Return [x, y] of the center of cell containing provided text 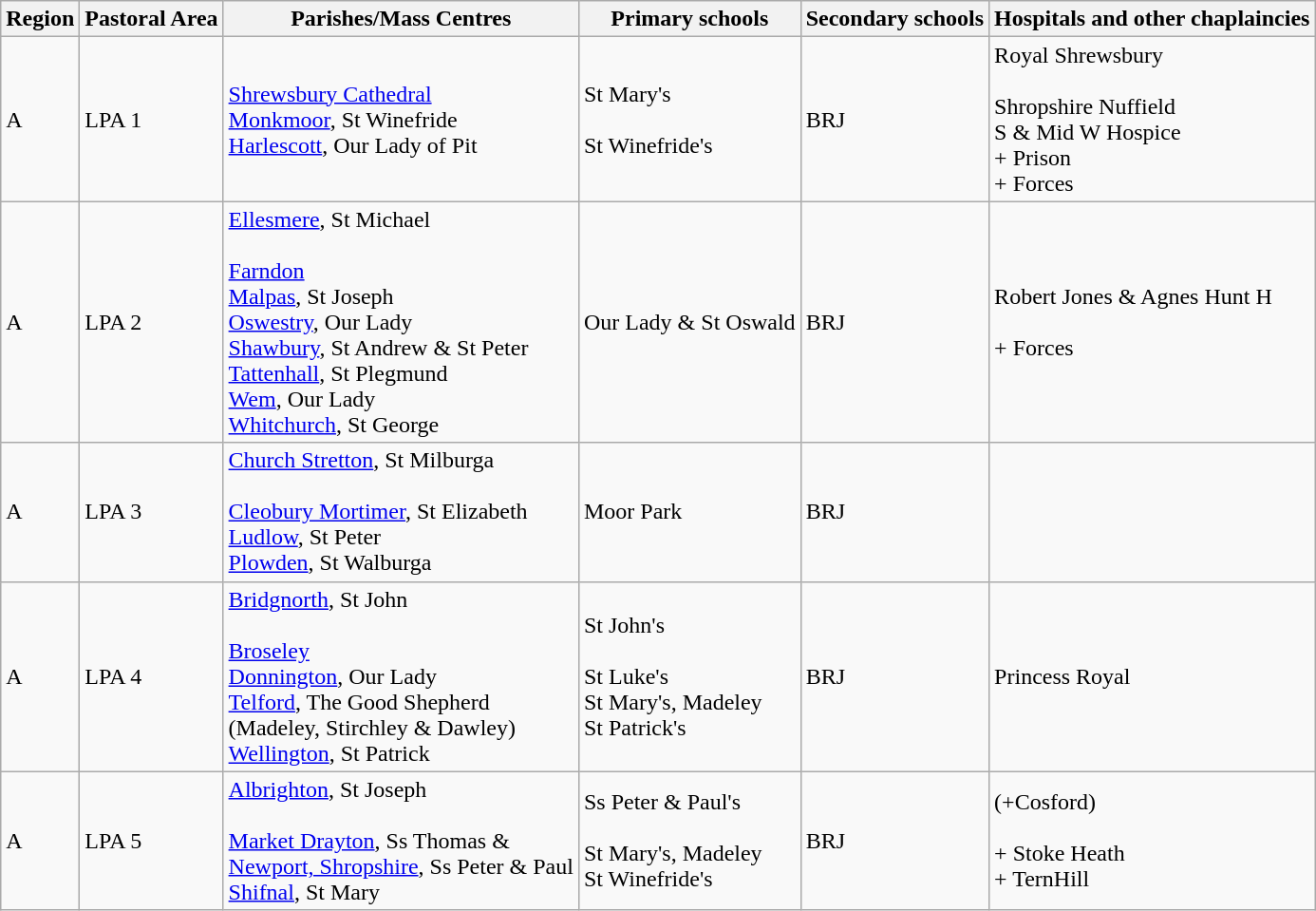
Ss Peter & Paul'sSt Mary's, Madeley St Winefride's [689, 841]
Bridgnorth, St John Broseley Donnington, Our Lady Telford, The Good Shepherd (Madeley, Stirchley & Dawley) Wellington, St Patrick [401, 676]
Princess Royal [1153, 676]
Moor Park [689, 512]
LPA 2 [152, 322]
LPA 5 [152, 841]
St John's St Luke's St Mary's, Madeley St Patrick's [689, 676]
Robert Jones & Agnes Hunt H + Forces [1153, 322]
Church Stretton, St Milburga Cleobury Mortimer, St Elizabeth Ludlow, St Peter Plowden, St Walburga [401, 512]
Region [40, 19]
Primary schools [689, 19]
Secondary schools [894, 19]
Shrewsbury CathedralMonkmoor, St Winefride Harlescott, Our Lady of Pit [401, 120]
Our Lady & St Oswald [689, 322]
LPA 4 [152, 676]
Pastoral Area [152, 19]
(+Cosford)+ Stoke Heath + TernHill [1153, 841]
Parishes/Mass Centres [401, 19]
LPA 3 [152, 512]
LPA 1 [152, 120]
Albrighton, St JosephMarket Drayton, Ss Thomas & Newport, Shropshire, Ss Peter & Paul Shifnal, St Mary [401, 841]
Hospitals and other chaplaincies [1153, 19]
St Mary's St Winefride's [689, 120]
Royal Shrewsbury Shropshire Nuffield S & Mid W Hospice + Prison + Forces [1153, 120]
